Pinpoint the cell where the given text exists, returning its [x, y] midpoint coordinate. 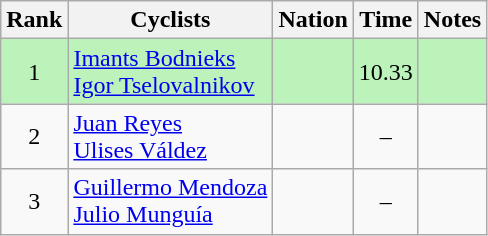
1 [34, 72]
Guillermo MendozaJulio Munguía [170, 202]
Cyclists [170, 20]
Rank [34, 20]
2 [34, 136]
3 [34, 202]
10.33 [386, 72]
Juan ReyesUlises Váldez [170, 136]
Imants BodnieksIgor Tselovalnikov [170, 72]
Time [386, 20]
Nation [313, 20]
Notes [452, 20]
